Extract the [x, y] coordinate from the center of the cell holding the provided text.  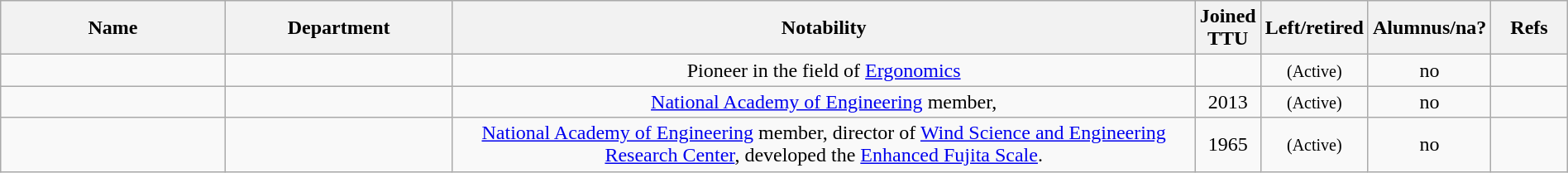
National Academy of Engineering member, [824, 102]
Name [112, 28]
Alumnus/na? [1429, 28]
Joined TTU [1227, 28]
Left/retired [1314, 28]
Pioneer in the field of Ergonomics [824, 70]
1965 [1227, 144]
National Academy of Engineering member, director of Wind Science and Engineering Research Center, developed the Enhanced Fujita Scale. [824, 144]
2013 [1227, 102]
Department [339, 28]
Refs [1529, 28]
Notability [824, 28]
